Search for the cell housing the specified text and yield its [X, Y] center coordinate. 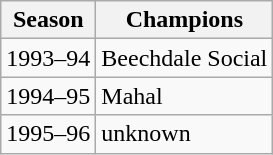
unknown [184, 134]
Beechdale Social [184, 58]
Season [48, 20]
Champions [184, 20]
1995–96 [48, 134]
Mahal [184, 96]
1993–94 [48, 58]
1994–95 [48, 96]
